Extract the [X, Y] coordinate from the center of the cell holding the provided text.  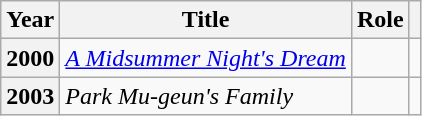
A Midsummer Night's Dream [206, 58]
2003 [30, 96]
Role [380, 20]
Park Mu-geun's Family [206, 96]
Year [30, 20]
Title [206, 20]
2000 [30, 58]
